Identify which cell holds the provided text, then report its (x, y) central coordinate. 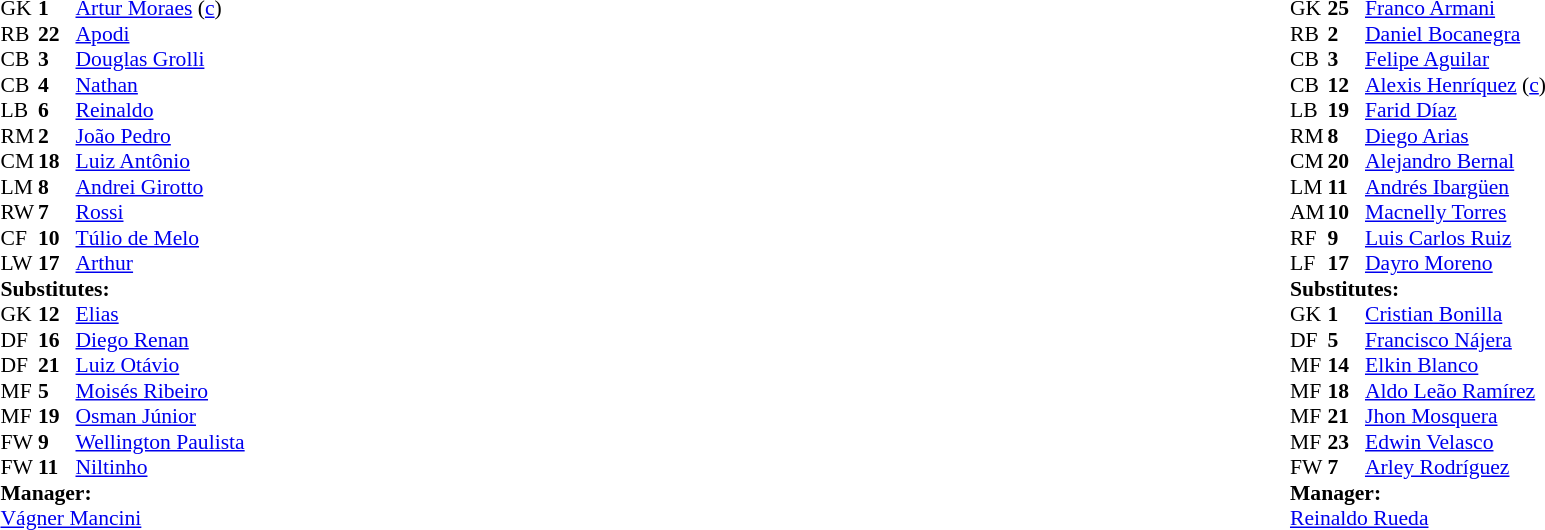
João Pedro (160, 136)
Osman Júnior (160, 417)
16 (57, 340)
Manager: (122, 493)
LF (1309, 263)
6 (57, 111)
Diego Renan (160, 340)
23 (1346, 442)
Niltinho (160, 467)
Moisés Ribeiro (160, 391)
LW (19, 263)
Arthur (160, 263)
4 (57, 85)
14 (1346, 365)
1 (1346, 315)
RF (1309, 238)
Elias (160, 315)
20 (1346, 161)
Apodi (160, 34)
Luiz Otávio (160, 365)
Andrei Girotto (160, 187)
Substitutes: (122, 289)
Luiz Antônio (160, 161)
22 (57, 34)
Wellington Paulista (160, 442)
RW (19, 213)
Túlio de Melo (160, 238)
Douglas Grolli (160, 59)
Nathan (160, 85)
Rossi (160, 213)
CF (19, 238)
Reinaldo (160, 111)
AM (1309, 213)
